From the cell containing the given text, extract its center point as [X, Y] coordinate. 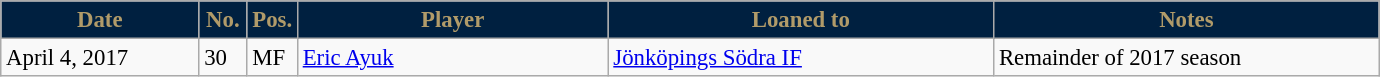
Player [452, 20]
Remainder of 2017 season [1187, 58]
April 4, 2017 [100, 58]
Loaned to [801, 20]
MF [272, 58]
Pos. [272, 20]
30 [223, 58]
Date [100, 20]
No. [223, 20]
Eric Ayuk [452, 58]
Jönköpings Södra IF [801, 58]
Notes [1187, 20]
